Pinpoint the cell where the given text exists, returning its [X, Y] midpoint coordinate. 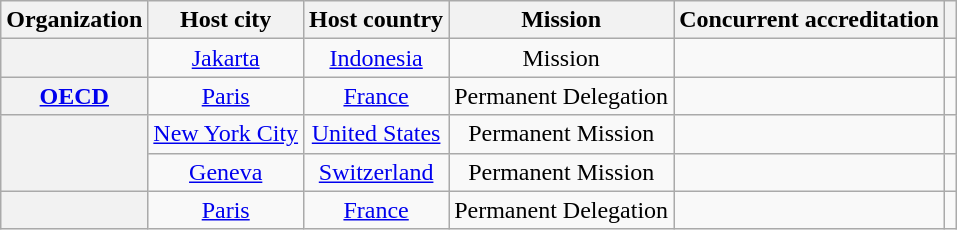
Host country [376, 20]
OECD [74, 96]
New York City [226, 134]
Jakarta [226, 58]
Host city [226, 20]
United States [376, 134]
Concurrent accreditation [810, 20]
Geneva [226, 172]
Switzerland [376, 172]
Indonesia [376, 58]
Organization [74, 20]
